Detect which cell encompasses the target text, then output its [X, Y] center coordinate. 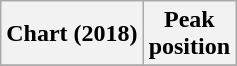
Peakposition [189, 34]
Chart (2018) [72, 34]
